Locate the cell with the specified text and output its (x, y) center coordinate. 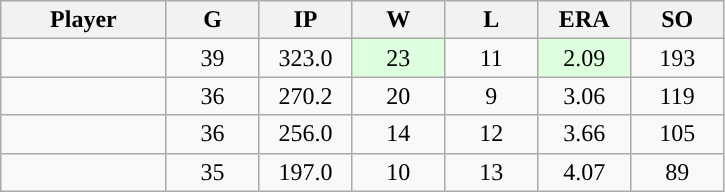
35 (212, 172)
39 (212, 58)
197.0 (306, 172)
Player (84, 20)
3.06 (584, 96)
10 (398, 172)
119 (678, 96)
23 (398, 58)
IP (306, 20)
14 (398, 134)
W (398, 20)
3.66 (584, 134)
105 (678, 134)
ERA (584, 20)
4.07 (584, 172)
256.0 (306, 134)
270.2 (306, 96)
L (492, 20)
20 (398, 96)
G (212, 20)
11 (492, 58)
13 (492, 172)
89 (678, 172)
12 (492, 134)
323.0 (306, 58)
9 (492, 96)
SO (678, 20)
2.09 (584, 58)
193 (678, 58)
